Find where the given text appears and provide that cell's center as (X, Y) coordinate. 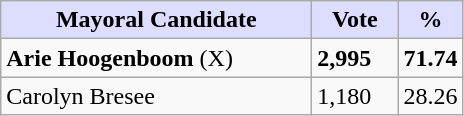
2,995 (355, 58)
Vote (355, 20)
% (430, 20)
Arie Hoogenboom (X) (156, 58)
1,180 (355, 96)
Mayoral Candidate (156, 20)
28.26 (430, 96)
Carolyn Bresee (156, 96)
71.74 (430, 58)
